Pinpoint the cell where the given text exists, returning its [X, Y] midpoint coordinate. 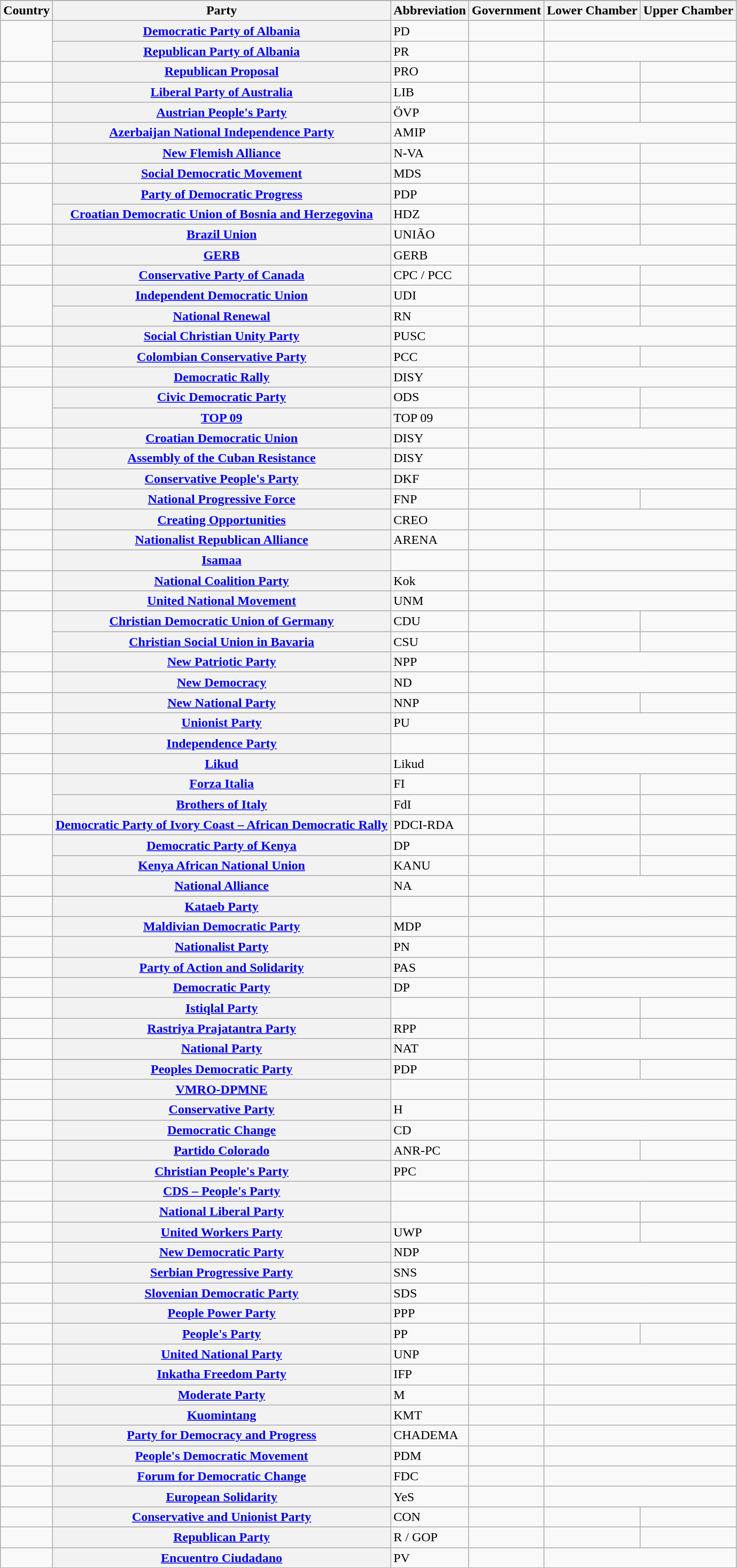
Austrian People's Party [221, 112]
New Democratic Party [221, 1252]
National Alliance [221, 886]
CD [430, 1130]
Nationalist Republican Alliance [221, 540]
Serbian Progressive Party [221, 1273]
ARENA [430, 540]
YeS [430, 1496]
Democratic Party of Kenya [221, 845]
PDCI-RDA [430, 825]
FNP [430, 499]
Party of Democratic Progress [221, 194]
MDS [430, 173]
Party of Action and Solidarity [221, 967]
CREO [430, 519]
Maldivian Democratic Party [221, 927]
Christian People's Party [221, 1171]
CSU [430, 642]
Country [27, 11]
Assembly of the Cuban Resistance [221, 458]
Peoples Democratic Party [221, 1069]
PCC [430, 357]
Liberal Party of Australia [221, 92]
Republican Proposal [221, 72]
FdI [430, 804]
Conservative Party [221, 1110]
Unionist Party [221, 723]
ANR-PC [430, 1150]
Civic Democratic Party [221, 397]
CON [430, 1517]
Rastriya Prajatantra Party [221, 1028]
FI [430, 784]
Brazil Union [221, 234]
Upper Chamber [688, 11]
Social Christian Unity Party [221, 336]
Democratic Change [221, 1130]
New Patriotic Party [221, 662]
R / GOP [430, 1537]
CDU [430, 621]
Lower Chamber [592, 11]
CHADEMA [430, 1435]
People's Democratic Movement [221, 1456]
SDS [430, 1293]
IFP [430, 1374]
New National Party [221, 703]
Kenya African National Union [221, 865]
ÖVP [430, 112]
New Democracy [221, 682]
PUSC [430, 336]
United National Movement [221, 601]
Istiqlal Party [221, 1008]
Republican Party [221, 1537]
Government [506, 11]
Kataeb Party [221, 906]
UNM [430, 601]
Conservative People's Party [221, 479]
Isamaa [221, 560]
ND [430, 682]
PDM [430, 1456]
Forza Italia [221, 784]
RPP [430, 1028]
NDP [430, 1252]
NAT [430, 1049]
Partido Colorado [221, 1150]
FDC [430, 1476]
United National Party [221, 1354]
European Solidarity [221, 1496]
AMIP [430, 133]
Croatian Democratic Union of Bosnia and Herzegovina [221, 214]
Independent Democratic Union [221, 296]
People Power Party [221, 1313]
KANU [430, 865]
Party [221, 11]
People's Party [221, 1334]
New Flemish Alliance [221, 153]
UWP [430, 1232]
National Progressive Force [221, 499]
PN [430, 947]
PPP [430, 1313]
United Workers Party [221, 1232]
RN [430, 316]
M [430, 1395]
Party for Democracy and Progress [221, 1435]
Conservative Party of Canada [221, 275]
Inkatha Freedom Party [221, 1374]
Brothers of Italy [221, 804]
PPC [430, 1171]
SNS [430, 1273]
Forum for Democratic Change [221, 1476]
MDP [430, 927]
CPC / PCC [430, 275]
NPP [430, 662]
Conservative and Unionist Party [221, 1517]
VMRO-DPMNE [221, 1089]
Christian Social Union in Bavaria [221, 642]
Azerbaijan National Independence Party [221, 133]
PR [430, 51]
Kok [430, 580]
HDZ [430, 214]
UDI [430, 296]
Christian Democratic Union of Germany [221, 621]
PRO [430, 72]
Encuentro Ciudadano [221, 1558]
PD [430, 31]
Democratic Rally [221, 377]
CDS – People's Party [221, 1191]
DKF [430, 479]
Croatian Democratic Union [221, 438]
ODS [430, 397]
N-VA [430, 153]
PV [430, 1558]
Creating Opportunities [221, 519]
Slovenian Democratic Party [221, 1293]
Abbreviation [430, 11]
National Coalition Party [221, 580]
UNP [430, 1354]
Democratic Party [221, 988]
Republican Party of Albania [221, 51]
Moderate Party [221, 1395]
Democratic Party of Ivory Coast – African Democratic Rally [221, 825]
NNP [430, 703]
UNIÃO [430, 234]
Colombian Conservative Party [221, 357]
National Liberal Party [221, 1211]
H [430, 1110]
National Renewal [221, 316]
Democratic Party of Albania [221, 31]
PAS [430, 967]
PU [430, 723]
NA [430, 886]
Independence Party [221, 743]
Nationalist Party [221, 947]
Social Democratic Movement [221, 173]
National Party [221, 1049]
Kuomintang [221, 1415]
KMT [430, 1415]
LIB [430, 92]
PP [430, 1334]
